Detect which cell encompasses the target text, then output its (x, y) center coordinate. 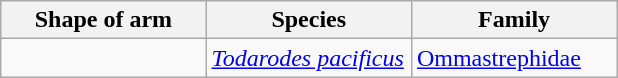
Todarodes pacificus (308, 58)
Shape of arm (104, 20)
Species (308, 20)
Family (514, 20)
Ommastrephidae (514, 58)
